Pinpoint the cell where the given text exists, returning its (X, Y) midpoint coordinate. 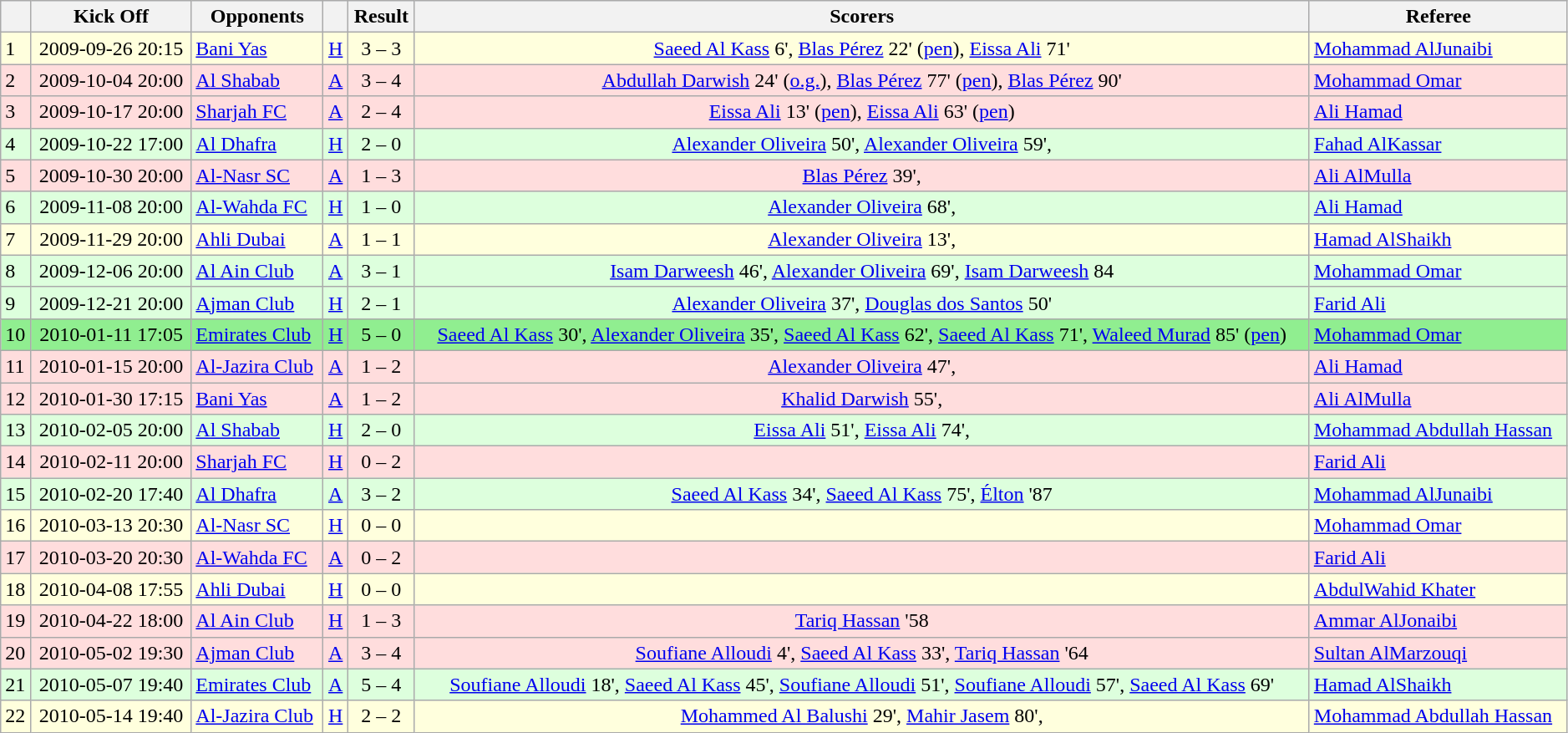
Khalid Darwish 55', (862, 399)
2009-11-29 20:00 (111, 239)
Alexander Oliveira 50', Alexander Oliveira 59', (862, 144)
Scorers (862, 17)
2010-05-14 19:40 (111, 716)
Isam Darweesh 46', Alexander Oliveira 69', Isam Darweesh 84 (862, 271)
2 (17, 80)
Alexander Oliveira 13', (862, 239)
Eissa Ali 51', Eissa Ali 74', (862, 430)
2010-04-08 17:55 (111, 589)
11 (17, 366)
2010-01-11 17:05 (111, 334)
2010-01-15 20:00 (111, 366)
9 (17, 303)
Saeed Al Kass 6', Blas Pérez 22' (pen), Eissa Ali 71' (862, 48)
12 (17, 399)
Abdullah Darwish 24' (o.g.), Blas Pérez 77' (pen), Blas Pérez 90' (862, 80)
2010-02-20 17:40 (111, 494)
Result (382, 17)
Blas Pérez 39', (862, 176)
Saeed Al Kass 30', Alexander Oliveira 35', Saeed Al Kass 62', Saeed Al Kass 71', Waleed Murad 85' (pen) (862, 334)
2009-12-21 20:00 (111, 303)
7 (17, 239)
3 – 2 (382, 494)
Soufiane Alloudi 18', Saeed Al Kass 45', Soufiane Alloudi 51', Soufiane Alloudi 57', Saeed Al Kass 69' (862, 685)
3 (17, 112)
3 – 3 (382, 48)
17 (17, 557)
Kick Off (111, 17)
2009-10-30 20:00 (111, 176)
2010-03-13 20:30 (111, 526)
2009-10-22 17:00 (111, 144)
2009-09-26 20:15 (111, 48)
6 (17, 207)
3 – 1 (382, 271)
15 (17, 494)
2010-01-30 17:15 (111, 399)
Eissa Ali 13' (pen), Eissa Ali 63' (pen) (862, 112)
2 – 4 (382, 112)
18 (17, 589)
21 (17, 685)
2010-05-07 19:40 (111, 685)
Mohammed Al Balushi 29', Mahir Jasem 80', (862, 716)
2009-10-17 20:00 (111, 112)
5 – 0 (382, 334)
2 – 1 (382, 303)
2009-11-08 20:00 (111, 207)
2010-02-05 20:00 (111, 430)
20 (17, 653)
Sultan AlMarzouqi (1439, 653)
1 – 0 (382, 207)
Opponents (257, 17)
Tariq Hassan '58 (862, 621)
10 (17, 334)
19 (17, 621)
2010-03-20 20:30 (111, 557)
Soufiane Alloudi 4', Saeed Al Kass 33', Tariq Hassan '64 (862, 653)
13 (17, 430)
Fahad AlKassar (1439, 144)
Ammar AlJonaibi (1439, 621)
14 (17, 462)
Referee (1439, 17)
Alexander Oliveira 37', Douglas dos Santos 50' (862, 303)
16 (17, 526)
2010-05-02 19:30 (111, 653)
5 (17, 176)
2010-04-22 18:00 (111, 621)
Saeed Al Kass 34', Saeed Al Kass 75', Élton '87 (862, 494)
Alexander Oliveira 47', (862, 366)
Alexander Oliveira 68', (862, 207)
2009-12-06 20:00 (111, 271)
8 (17, 271)
1 – 1 (382, 239)
2 – 2 (382, 716)
AbdulWahid Khater (1439, 589)
1 (17, 48)
5 – 4 (382, 685)
2010-02-11 20:00 (111, 462)
22 (17, 716)
4 (17, 144)
2009-10-04 20:00 (111, 80)
